Search for the cell housing the specified text and yield its [X, Y] center coordinate. 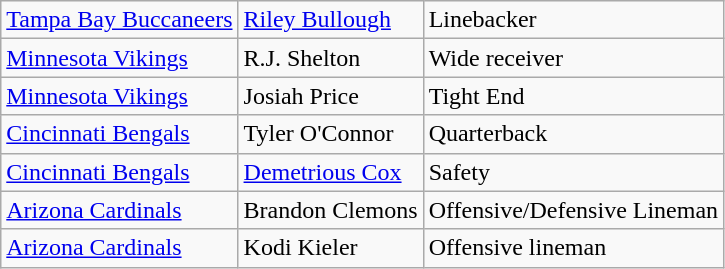
Brandon Clemons [330, 210]
Linebacker [574, 20]
Quarterback [574, 134]
Tampa Bay Buccaneers [120, 20]
Offensive/Defensive Lineman [574, 210]
Tyler O'Connor [330, 134]
Safety [574, 172]
Tight End [574, 96]
Riley Bullough [330, 20]
R.J. Shelton [330, 58]
Demetrious Cox [330, 172]
Offensive lineman [574, 248]
Kodi Kieler [330, 248]
Josiah Price [330, 96]
Wide receiver [574, 58]
